Scan for the cell matching the given text and deliver its (x, y) coordinate at center. 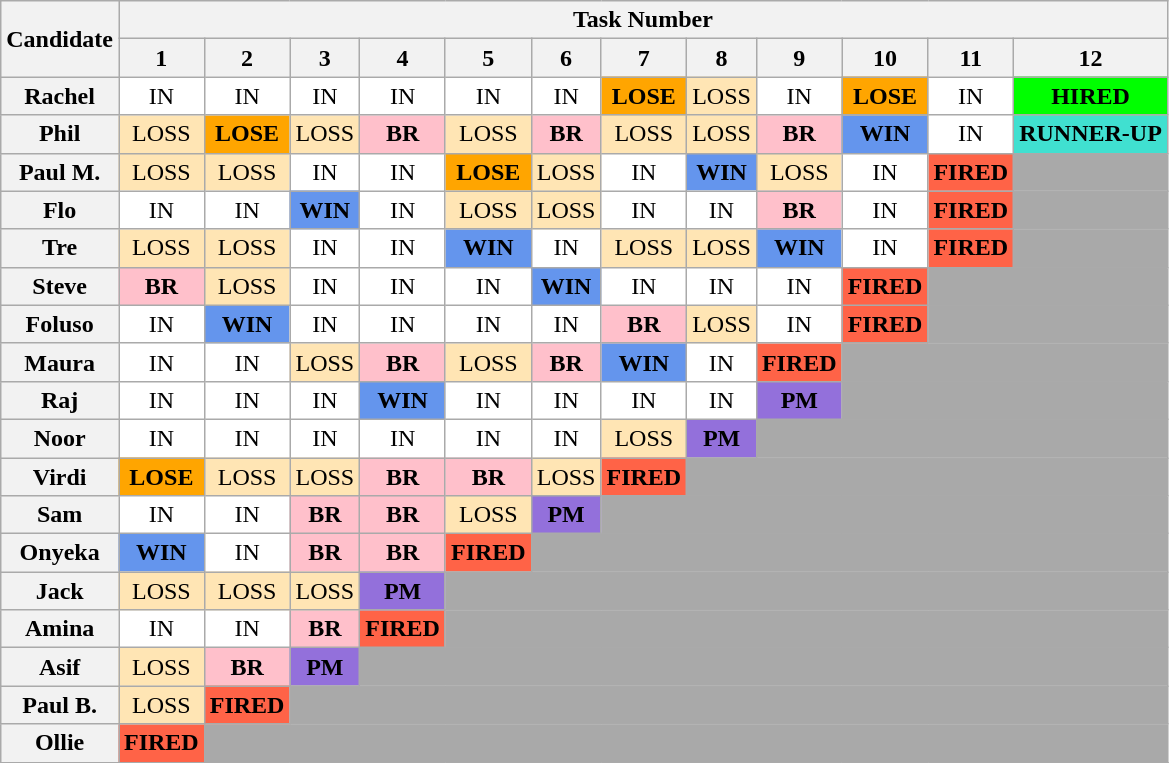
RUNNER-UP (1091, 134)
Virdi (60, 477)
Sam (60, 515)
Onyeka (60, 553)
Steve (60, 286)
Rachel (60, 96)
10 (885, 58)
Paul M. (60, 172)
Jack (60, 591)
9 (799, 58)
6 (566, 58)
Ollie (60, 743)
Raj (60, 400)
2 (247, 58)
Amina (60, 629)
Paul B. (60, 705)
Tre (60, 248)
Noor (60, 438)
Asif (60, 667)
HIRED (1091, 96)
Flo (60, 210)
Phil (60, 134)
Task Number (642, 20)
Foluso (60, 324)
Candidate (60, 39)
8 (722, 58)
5 (488, 58)
Maura (60, 362)
11 (971, 58)
7 (644, 58)
4 (403, 58)
1 (161, 58)
3 (325, 58)
12 (1091, 58)
